Pinpoint the cell where the given text exists, returning its [x, y] midpoint coordinate. 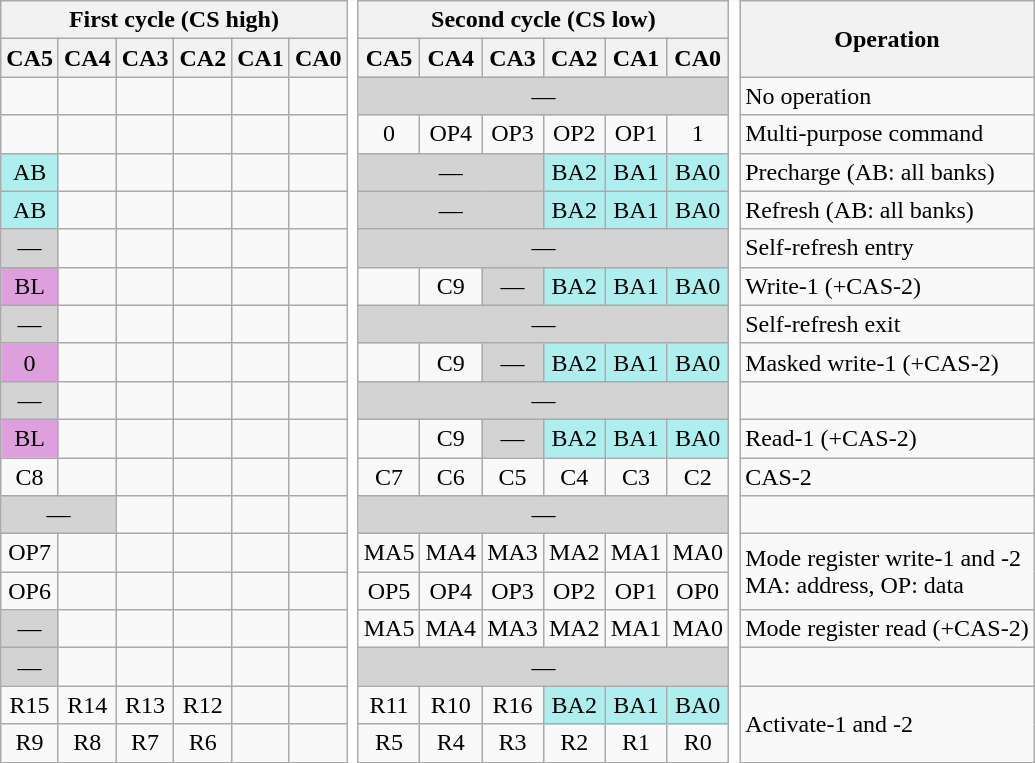
Second cycle (CS low) [543, 20]
C6 [451, 477]
R9 [30, 743]
No operation [888, 96]
Write-1 (+CAS-2) [888, 286]
R15 [30, 705]
R16 [513, 705]
Operation [888, 39]
R7 [145, 743]
R11 [389, 705]
CAS-2 [888, 477]
R2 [574, 743]
Multi-purpose command [888, 134]
R1 [636, 743]
R3 [513, 743]
R14 [87, 705]
OP7 [30, 553]
Read-1 (+CAS-2) [888, 438]
R6 [203, 743]
C2 [698, 477]
R10 [451, 705]
OP0 [698, 591]
OP6 [30, 591]
R8 [87, 743]
Precharge (AB: all banks) [888, 172]
First cycle (CS high) [174, 20]
Activate-1 and -2 [888, 724]
Mode register write-1 and -2MA: address, OP: data [888, 572]
C4 [574, 477]
Mode register read (+CAS-2) [888, 629]
Self-refresh entry [888, 248]
R12 [203, 705]
Masked write-1 (+CAS-2) [888, 362]
R13 [145, 705]
Refresh (AB: all banks) [888, 210]
C7 [389, 477]
OP5 [389, 591]
R5 [389, 743]
1 [698, 134]
C5 [513, 477]
Self-refresh exit [888, 324]
C3 [636, 477]
R0 [698, 743]
R4 [451, 743]
C8 [30, 477]
